Provide the [x, y] coordinate of the cell's center where the given text is located.  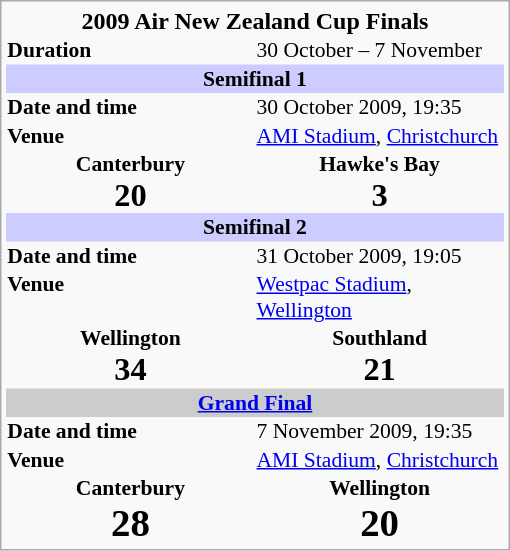
31 October 2009, 19:05 [380, 256]
Westpac Stadium, Wellington [380, 298]
30 October 2009, 19:35 [380, 107]
3 [380, 196]
34 [130, 370]
Grand Final [255, 403]
21 [380, 370]
28 [130, 524]
7 November 2009, 19:35 [380, 431]
Duration [130, 50]
Hawke's Bay [380, 164]
Semifinal 2 [255, 228]
30 October – 7 November [380, 50]
Southland [380, 339]
2009 Air New Zealand Cup Finals [255, 21]
Semifinal 1 [255, 78]
